From the cell containing the given text, extract its center point as (X, Y) coordinate. 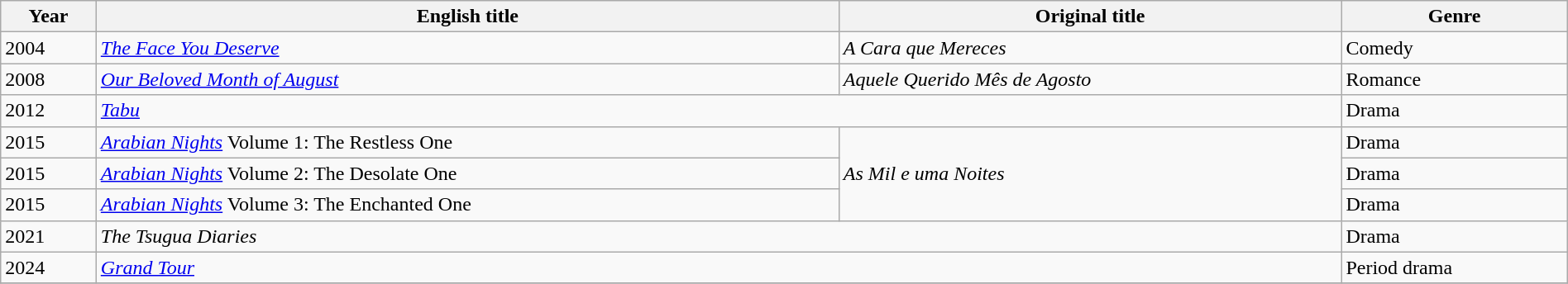
2004 (49, 48)
Romance (1454, 79)
A Cara que Mereces (1090, 48)
Tabu (719, 111)
2021 (49, 236)
Period drama (1454, 267)
Arabian Nights Volume 3: The Enchanted One (467, 205)
Our Beloved Month of August (467, 79)
The Tsugua Diaries (719, 236)
Comedy (1454, 48)
As Mil e uma Noites (1090, 173)
Grand Tour (719, 267)
Arabian Nights Volume 1: The Restless One (467, 142)
Genre (1454, 17)
Year (49, 17)
2012 (49, 111)
2008 (49, 79)
2024 (49, 267)
English title (467, 17)
Original title (1090, 17)
The Face You Deserve (467, 48)
Arabian Nights Volume 2: The Desolate One (467, 173)
Aquele Querido Mês de Agosto (1090, 79)
